From the cell containing the given text, extract its center point as (x, y) coordinate. 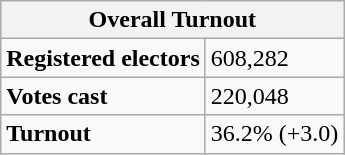
Votes cast (104, 96)
Registered electors (104, 58)
608,282 (274, 58)
220,048 (274, 96)
36.2% (+3.0) (274, 134)
Overall Turnout (172, 20)
Turnout (104, 134)
